Extract the [x, y] coordinate from the center of the cell holding the provided text.  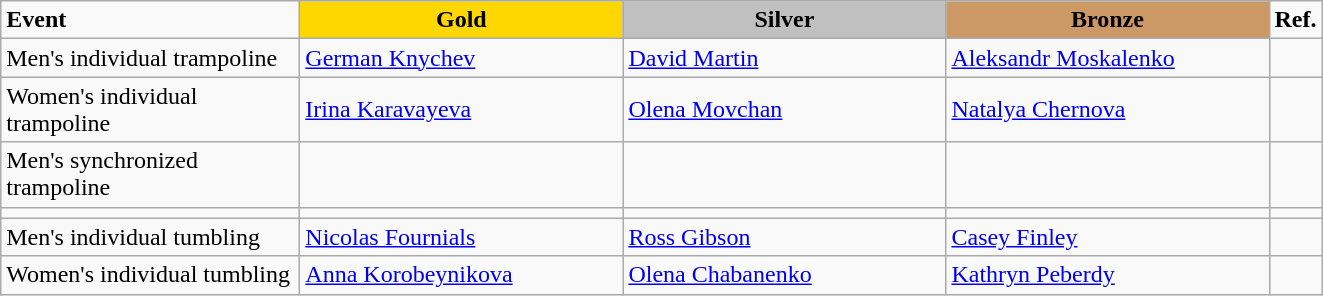
Men's synchronized trampoline [150, 174]
Bronze [1108, 20]
Women's individual trampoline [150, 110]
Event [150, 20]
Kathryn Peberdy [1108, 275]
Silver [784, 20]
Aleksandr Moskalenko [1108, 58]
Ross Gibson [784, 237]
Ref. [1296, 20]
Irina Karavayeva [462, 110]
German Knychev [462, 58]
Women's individual tumbling [150, 275]
Casey Finley [1108, 237]
Gold [462, 20]
Anna Korobeynikova [462, 275]
Men's individual tumbling [150, 237]
Olena Movchan [784, 110]
Olena Chabanenko [784, 275]
Men's individual trampoline [150, 58]
David Martin [784, 58]
Natalya Chernova [1108, 110]
Nicolas Fournials [462, 237]
